Pinpoint the cell where the given text exists, returning its [X, Y] midpoint coordinate. 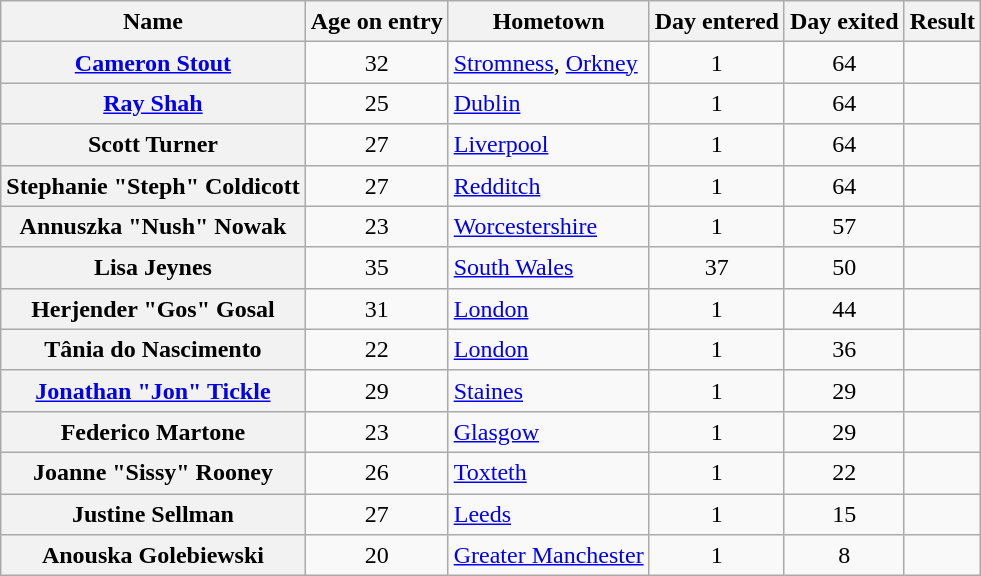
Glasgow [548, 432]
50 [844, 268]
Redditch [548, 186]
Name [153, 22]
26 [376, 472]
Worcestershire [548, 226]
South Wales [548, 268]
35 [376, 268]
Age on entry [376, 22]
44 [844, 308]
8 [844, 556]
36 [844, 350]
Day exited [844, 22]
15 [844, 514]
Result [942, 22]
Federico Martone [153, 432]
Toxteth [548, 472]
Lisa Jeynes [153, 268]
Greater Manchester [548, 556]
Liverpool [548, 144]
Stephanie "Steph" Coldicott [153, 186]
Cameron Stout [153, 62]
57 [844, 226]
Anouska Golebiewski [153, 556]
37 [716, 268]
Stromness, Orkney [548, 62]
Tânia do Nascimento [153, 350]
Hometown [548, 22]
Scott Turner [153, 144]
Leeds [548, 514]
Annuszka "Nush" Nowak [153, 226]
Ray Shah [153, 104]
Justine Sellman [153, 514]
Dublin [548, 104]
Herjender "Gos" Gosal [153, 308]
Joanne "Sissy" Rooney [153, 472]
25 [376, 104]
31 [376, 308]
Jonathan "Jon" Tickle [153, 390]
20 [376, 556]
Staines [548, 390]
Day entered [716, 22]
32 [376, 62]
